Identify which cell holds the provided text, then report its (x, y) central coordinate. 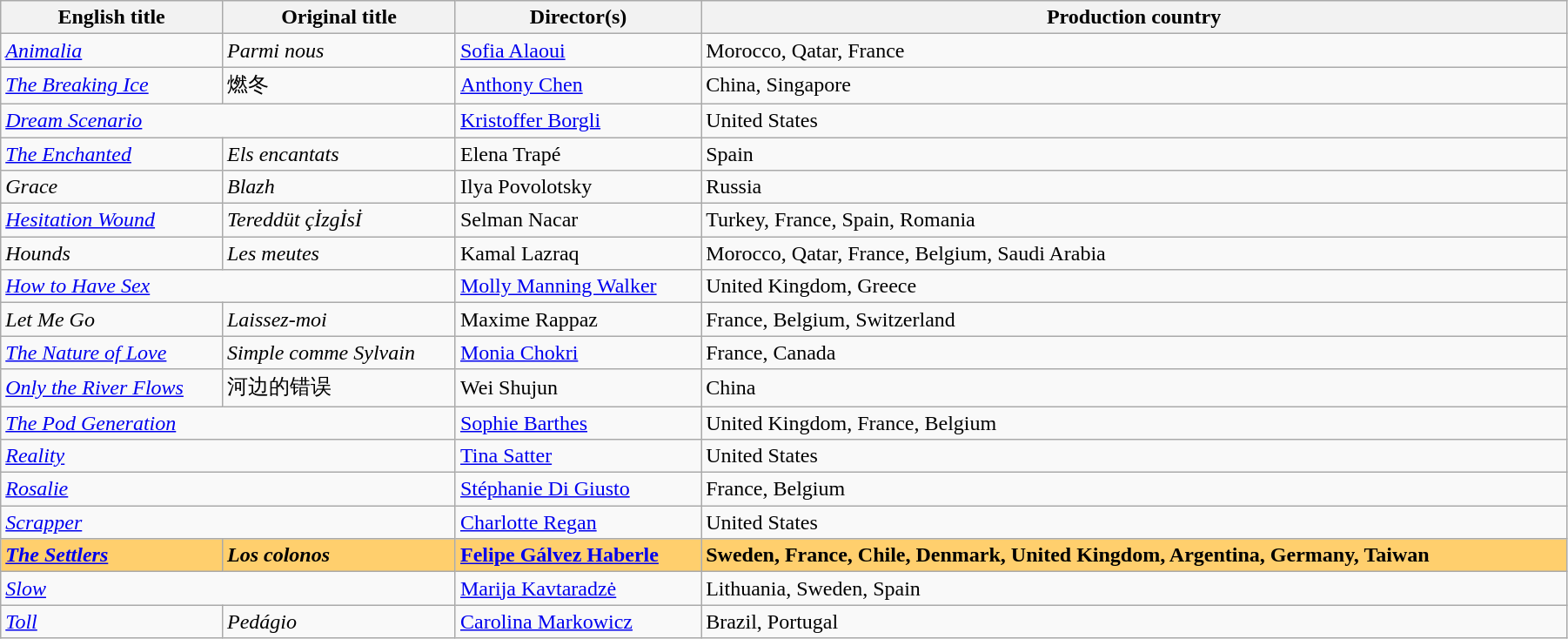
Toll (111, 622)
The Nature of Love (111, 353)
Sophie Barthes (578, 422)
United Kingdom, Greece (1135, 286)
France, Canada (1135, 353)
Grace (111, 187)
河边的错误 (338, 388)
Hesitation Wound (111, 220)
France, Belgium, Switzerland (1135, 319)
China (1135, 388)
Felipe Gálvez Haberle (578, 555)
Tereddüt çİzgİsİ (338, 220)
Kamal Lazraq (578, 253)
Selman Nacar (578, 220)
Animalia (111, 50)
Anthony Chen (578, 85)
Ilya Povolotsky (578, 187)
Tina Satter (578, 456)
Wei Shujun (578, 388)
Simple comme Sylvain (338, 353)
Original title (338, 17)
Carolina Markowicz (578, 622)
Turkey, France, Spain, Romania (1135, 220)
Sweden, France, Chile, Denmark, United Kingdom, Argentina, Germany, Taiwan (1135, 555)
Les meutes (338, 253)
Production country (1135, 17)
Dream Scenario (228, 120)
Hounds (111, 253)
Molly Manning Walker (578, 286)
Brazil, Portugal (1135, 622)
Elena Trapé (578, 154)
燃冬 (338, 85)
Maxime Rappaz (578, 319)
Let Me Go (111, 319)
The Enchanted (111, 154)
Sofia Alaoui (578, 50)
Kristoffer Borgli (578, 120)
Morocco, Qatar, France, Belgium, Saudi Arabia (1135, 253)
Laissez-moi (338, 319)
English title (111, 17)
How to Have Sex (228, 286)
Charlotte Regan (578, 522)
Director(s) (578, 17)
Lithuania, Sweden, Spain (1135, 589)
Pedágio (338, 622)
Stéphanie Di Giusto (578, 489)
Monia Chokri (578, 353)
China, Singapore (1135, 85)
The Breaking Ice (111, 85)
Reality (228, 456)
The Pod Generation (228, 422)
Los colonos (338, 555)
Scrapper (228, 522)
Marija Kavtaradzė (578, 589)
United Kingdom, France, Belgium (1135, 422)
The Settlers (111, 555)
France, Belgium (1135, 489)
Parmi nous (338, 50)
Slow (228, 589)
Blazh (338, 187)
Morocco, Qatar, France (1135, 50)
Russia (1135, 187)
Els encantats (338, 154)
Spain (1135, 154)
Only the River Flows (111, 388)
Rosalie (228, 489)
